Determine the [X, Y] coordinate at the center of the cell enclosing the given text.  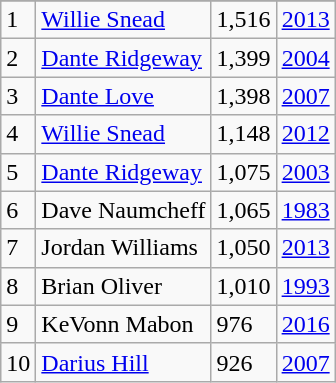
6 [18, 210]
2016 [306, 324]
1,148 [244, 134]
1,075 [244, 172]
5 [18, 172]
Dave Naumcheff [124, 210]
1 [18, 20]
2004 [306, 58]
3 [18, 96]
1,398 [244, 96]
9 [18, 324]
1993 [306, 286]
Dante Love [124, 96]
1,399 [244, 58]
8 [18, 286]
10 [18, 362]
7 [18, 248]
2012 [306, 134]
1,065 [244, 210]
1983 [306, 210]
1,516 [244, 20]
1,010 [244, 286]
Darius Hill [124, 362]
1,050 [244, 248]
4 [18, 134]
2003 [306, 172]
926 [244, 362]
KeVonn Mabon [124, 324]
2 [18, 58]
976 [244, 324]
Brian Oliver [124, 286]
Jordan Williams [124, 248]
